Identify which cell holds the provided text, then report its (X, Y) central coordinate. 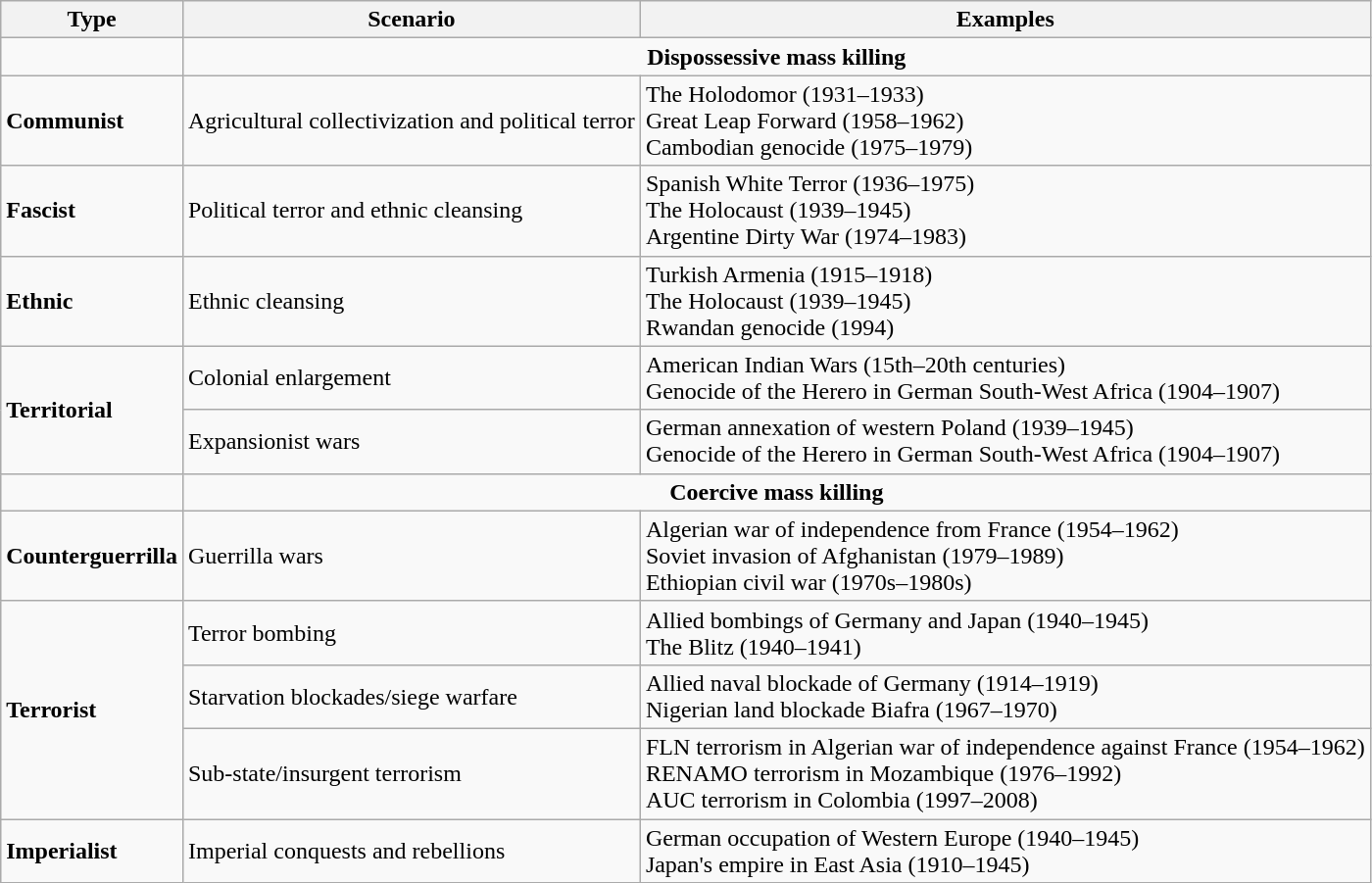
Agricultural collectivization and political terror (412, 121)
German annexation of western Poland (1939–1945)Genocide of the Herero in German South-West Africa (1904–1907) (1005, 441)
Spanish White Terror (1936–1975)The Holocaust (1939–1945)Argentine Dirty War (1974–1983) (1005, 211)
Colonial enlargement (412, 378)
Communist (92, 121)
Examples (1005, 20)
Terror bombing (412, 633)
Allied bombings of Germany and Japan (1940–1945)The Blitz (1940–1941) (1005, 633)
Imperialist (92, 851)
Imperial conquests and rebellions (412, 851)
Type (92, 20)
Sub-state/insurgent terrorism (412, 773)
Political terror and ethnic cleansing (412, 211)
Turkish Armenia (1915–1918)The Holocaust (1939–1945)Rwandan genocide (1994) (1005, 301)
The Holodomor (1931–1933)Great Leap Forward (1958–1962)Cambodian genocide (1975–1979) (1005, 121)
Terrorist (92, 710)
Starvation blockades/siege warfare (412, 696)
Counterguerrilla (92, 556)
Expansionist wars (412, 441)
Ethnic cleansing (412, 301)
Territorial (92, 410)
Dispossessive mass killing (776, 57)
Fascist (92, 211)
Coercive mass killing (776, 492)
German occupation of Western Europe (1940–1945)Japan's empire in East Asia (1910–1945) (1005, 851)
Algerian war of independence from France (1954–1962)Soviet invasion of Afghanistan (1979–1989)Ethiopian civil war (1970s–1980s) (1005, 556)
Guerrilla wars (412, 556)
Allied naval blockade of Germany (1914–1919)Nigerian land blockade Biafra (1967–1970) (1005, 696)
American Indian Wars (15th–20th centuries)Genocide of the Herero in German South-West Africa (1904–1907) (1005, 378)
Scenario (412, 20)
Ethnic (92, 301)
